Locate the cell with the specified text and output its [x, y] center coordinate. 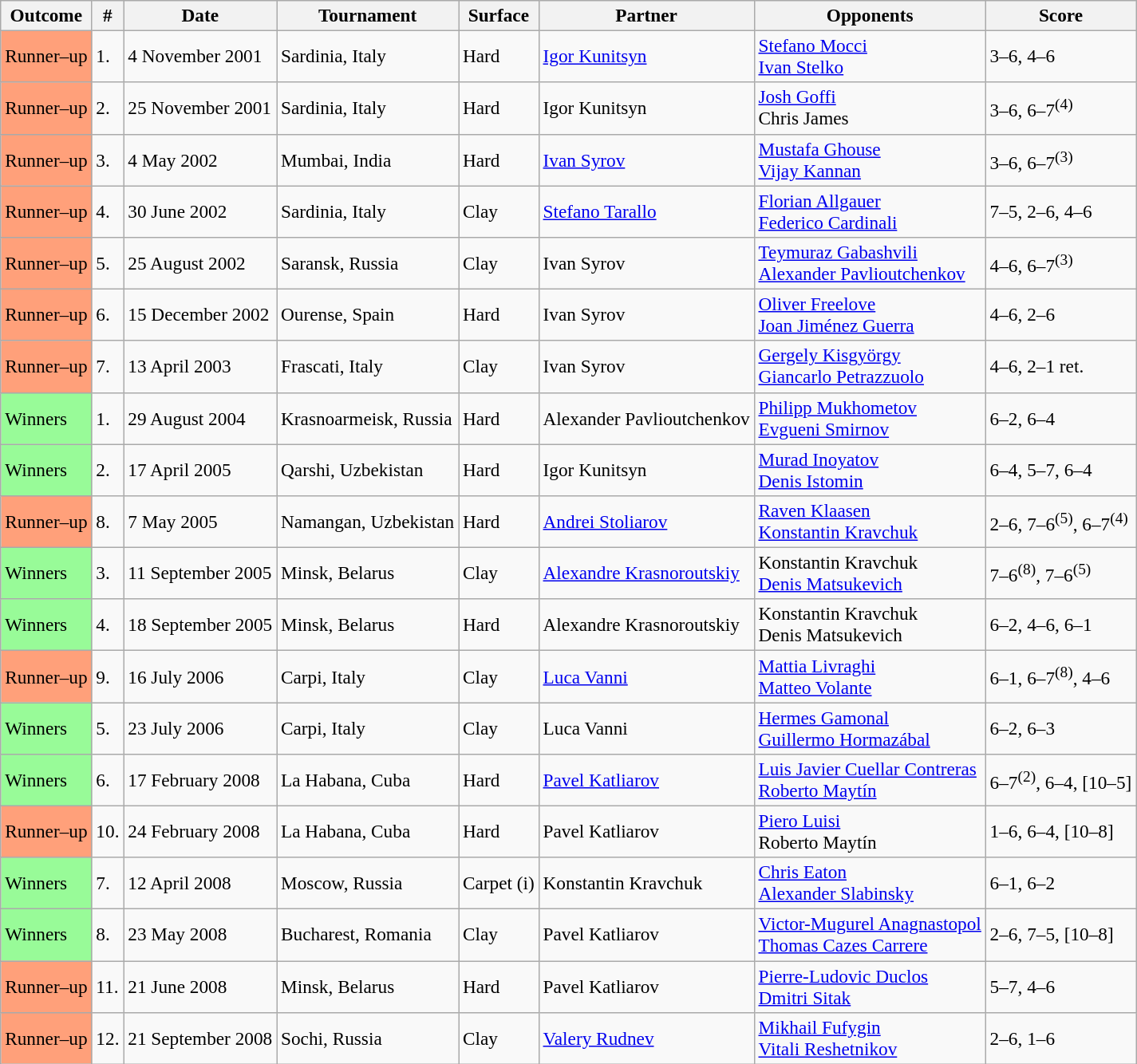
Stefano Tarallo [646, 211]
29 August 2004 [200, 418]
6–2, 4–6, 6–1 [1061, 625]
Mustafa Ghouse Vijay Kannan [870, 160]
30 June 2002 [200, 211]
2–6, 1–6 [1061, 1038]
Philipp Mukhometov Evgueni Smirnov [870, 418]
6–1, 6–2 [1061, 884]
21 September 2008 [200, 1038]
23 May 2008 [200, 935]
Luis Javier Cuellar Contreras Roberto Maytín [870, 780]
Gergely Kisgyörgy Giancarlo Petrazzuolo [870, 367]
Victor-Mugurel Anagnastopol Thomas Cazes Carrere [870, 935]
6–2, 6–3 [1061, 727]
4 November 2001 [200, 56]
2–6, 7–6(5), 6–7(4) [1061, 522]
Stefano Mocci Ivan Stelko [870, 56]
13 April 2003 [200, 367]
Josh Goffi Chris James [870, 108]
Chris Eaton Alexander Slabinsky [870, 884]
Andrei Stoliarov [646, 522]
7 May 2005 [200, 522]
3–6, 4–6 [1061, 56]
Tournament [368, 15]
Oliver Freelove Joan Jiménez Guerra [870, 314]
1–6, 6–4, [10–8] [1061, 831]
Mikhail Fufygin Vitali Reshetnikov [870, 1038]
Ourense, Spain [368, 314]
Pierre-Ludovic Duclos Dmitri Sitak [870, 986]
18 September 2005 [200, 625]
5–7, 4–6 [1061, 986]
9. [108, 676]
Qarshi, Uzbekistan [368, 469]
Florian Allgauer Federico Cardinali [870, 211]
6–4, 5–7, 6–4 [1061, 469]
Score [1061, 15]
Krasnoarmeisk, Russia [368, 418]
3–6, 6–7(4) [1061, 108]
Valery Rudnev [646, 1038]
Konstantin Kravchuk [646, 884]
6–2, 6–4 [1061, 418]
Date [200, 15]
21 June 2008 [200, 986]
Teymuraz Gabashvili Alexander Pavlioutchenkov [870, 263]
11 September 2005 [200, 573]
Mattia Livraghi Matteo Volante [870, 676]
Mumbai, India [368, 160]
11. [108, 986]
16 July 2006 [200, 676]
Outcome [46, 15]
Surface [499, 15]
10. [108, 831]
Murad Inoyatov Denis Istomin [870, 469]
17 April 2005 [200, 469]
Sochi, Russia [368, 1038]
15 December 2002 [200, 314]
Piero Luisi Roberto Maytín [870, 831]
Saransk, Russia [368, 263]
# [108, 15]
12 April 2008 [200, 884]
12. [108, 1038]
Namangan, Uzbekistan [368, 522]
6–7(2), 6–4, [10–5] [1061, 780]
Frascati, Italy [368, 367]
Partner [646, 15]
Carpet (i) [499, 884]
4 May 2002 [200, 160]
4–6, 2–6 [1061, 314]
Hermes Gamonal Guillermo Hormazábal [870, 727]
4–6, 6–7(3) [1061, 263]
24 February 2008 [200, 831]
23 July 2006 [200, 727]
7–5, 2–6, 4–6 [1061, 211]
4–6, 2–1 ret. [1061, 367]
7–6(8), 7–6(5) [1061, 573]
Bucharest, Romania [368, 935]
Moscow, Russia [368, 884]
2–6, 7–5, [10–8] [1061, 935]
Alexander Pavlioutchenkov [646, 418]
25 November 2001 [200, 108]
3–6, 6–7(3) [1061, 160]
25 August 2002 [200, 263]
6–1, 6–7(8), 4–6 [1061, 676]
Opponents [870, 15]
17 February 2008 [200, 780]
Raven Klaasen Konstantin Kravchuk [870, 522]
